Search for the cell housing the specified text and yield its (X, Y) center coordinate. 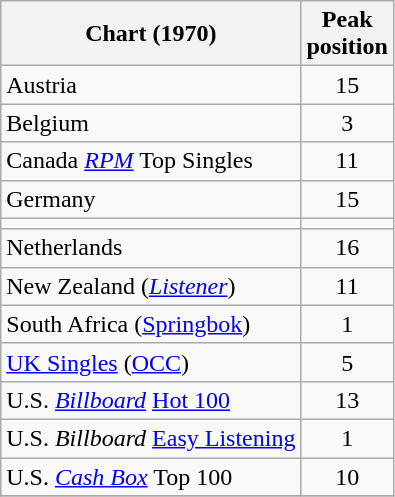
3 (347, 123)
UK Singles (OCC) (151, 362)
U.S. Cash Box Top 100 (151, 477)
Belgium (151, 123)
U.S. Billboard Hot 100 (151, 400)
10 (347, 477)
16 (347, 248)
Chart (1970) (151, 34)
Germany (151, 199)
5 (347, 362)
U.S. Billboard Easy Listening (151, 438)
South Africa (Springbok) (151, 324)
Netherlands (151, 248)
Peakposition (347, 34)
13 (347, 400)
Canada RPM Top Singles (151, 161)
New Zealand (Listener) (151, 286)
Austria (151, 85)
